Scan for the cell matching the given text and deliver its [x, y] coordinate at center. 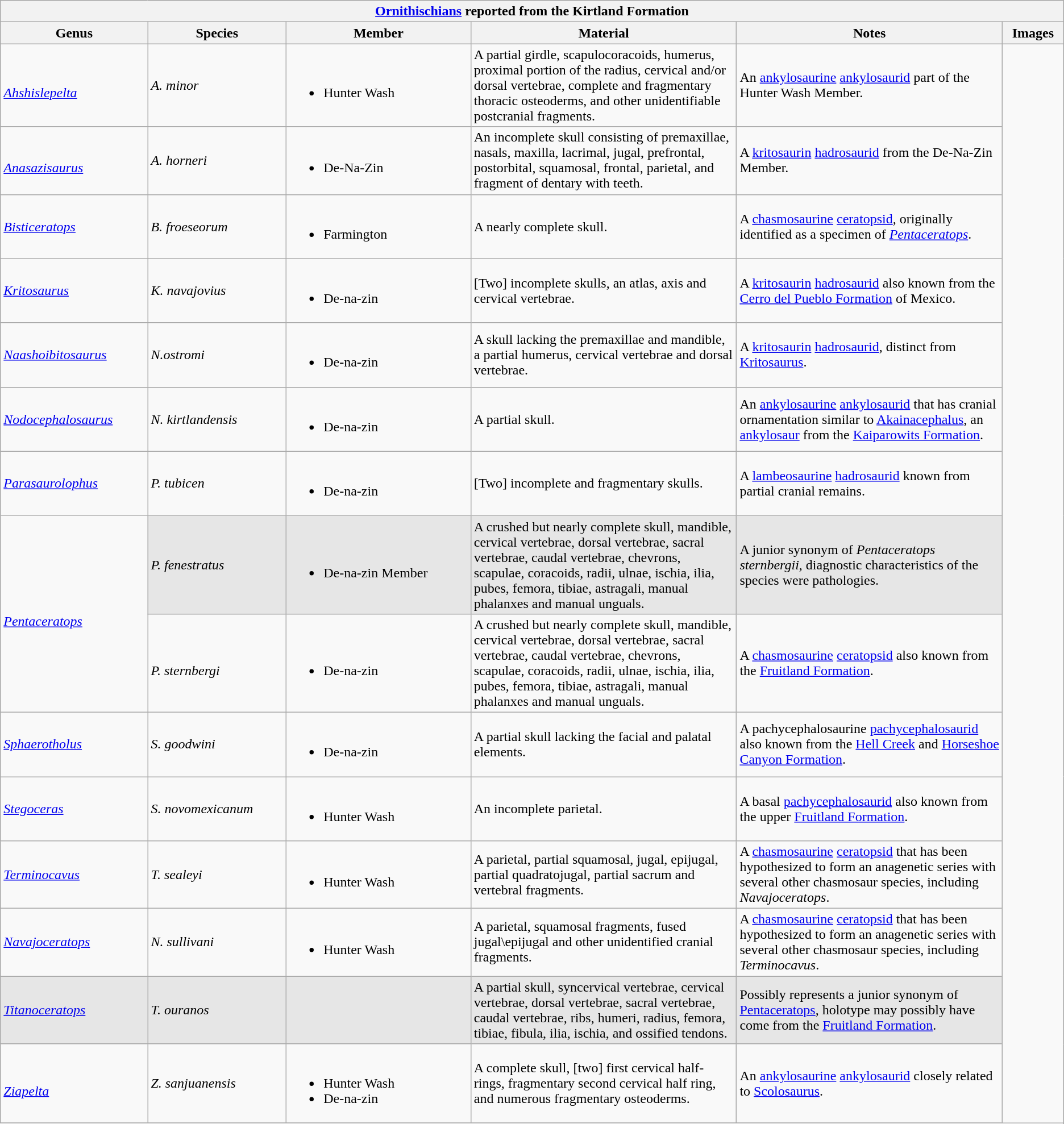
Nodocephalosaurus [74, 419]
A partial skull lacking the facial and palatal elements. [604, 744]
A chasmosaurine ceratopsid also known from the Fruitland Formation. [870, 663]
Anasazisaurus [74, 160]
Bisticeratops [74, 226]
A basal pachycephalosaurid also known from the upper Fruitland Formation. [870, 808]
Terminocavus [74, 875]
A parietal, squamosal fragments, fused jugal\epijugal and other unidentified cranial fragments. [604, 942]
A chasmosaurine ceratopsid, originally identified as a specimen of Pentaceratops. [870, 226]
A kritosaurin hadrosaurid from the De-Na-Zin Member. [870, 160]
B. froeseorum [217, 226]
K. navajovius [217, 291]
An ankylosaurine ankylosaurid part of the Hunter Wash Member. [870, 85]
Sphaerotholus [74, 744]
Stegoceras [74, 808]
An ankylosaurine ankylosaurid that has cranial ornamentation similar to Akainacephalus, an ankylosaur from the Kaiparowits Formation. [870, 419]
Notes [870, 33]
Member [379, 33]
A parietal, partial squamosal, jugal, epijugal, partial quadratojugal, partial sacrum and vertebral fragments. [604, 875]
Ahshislepelta [74, 85]
A kritosaurin hadrosaurid also known from the Cerro del Pueblo Formation of Mexico. [870, 291]
Genus [74, 33]
A chasmosaurine ceratopsid that has been hypothesized to form an anagenetic series with several other chasmosaur species, including Navajoceratops. [870, 875]
P. tubicen [217, 483]
An incomplete parietal. [604, 808]
A. minor [217, 85]
A junior synonym of Pentaceratops sternbergii, diagnostic characteristics of the species were pathologies. [870, 565]
Hunter Wash De-na-zin [379, 1084]
Ornithischians reported from the Kirtland Formation [532, 11]
N.ostromi [217, 355]
A skull lacking the premaxillae and mandible, a partial humerus, cervical vertebrae and dorsal vertebrae. [604, 355]
Possibly represents a junior synonym of Pentaceratops, holotype may possibly have come from the Fruitland Formation. [870, 1010]
Species [217, 33]
A. horneri [217, 160]
A nearly complete skull. [604, 226]
P. fenestratus [217, 565]
Material [604, 33]
A pachycephalosaurine pachycephalosaurid also known from the Hell Creek and Horseshoe Canyon Formation. [870, 744]
N. kirtlandensis [217, 419]
A kritosaurin hadrosaurid, distinct from Kritosaurus. [870, 355]
A complete skull, [two] first cervical half-rings, fragmentary second cervical half ring, and numerous fragmentary osteoderms. [604, 1084]
An ankylosaurine ankylosaurid closely related to Scolosaurus. [870, 1084]
[Two] incomplete skulls, an atlas, axis and cervical vertebrae. [604, 291]
P. sternbergi [217, 663]
Images [1033, 33]
Farmington [379, 226]
A lambeosaurine hadrosaurid known from partial cranial remains. [870, 483]
Pentaceratops [74, 614]
Naashoibitosaurus [74, 355]
A partial skull. [604, 419]
De-na-zin Member [379, 565]
S. novomexicanum [217, 808]
Ziapelta [74, 1084]
N. sullivani [217, 942]
T. sealeyi [217, 875]
De-Na-Zin [379, 160]
S. goodwini [217, 744]
Kritosaurus [74, 291]
[Two] incomplete and fragmentary skulls. [604, 483]
T. ouranos [217, 1010]
Titanoceratops [74, 1010]
A chasmosaurine ceratopsid that has been hypothesized to form an anagenetic series with several other chasmosaur species, including Terminocavus. [870, 942]
Parasaurolophus [74, 483]
Z. sanjuanensis [217, 1084]
Navajoceratops [74, 942]
